Search for the cell housing the specified text and yield its (x, y) center coordinate. 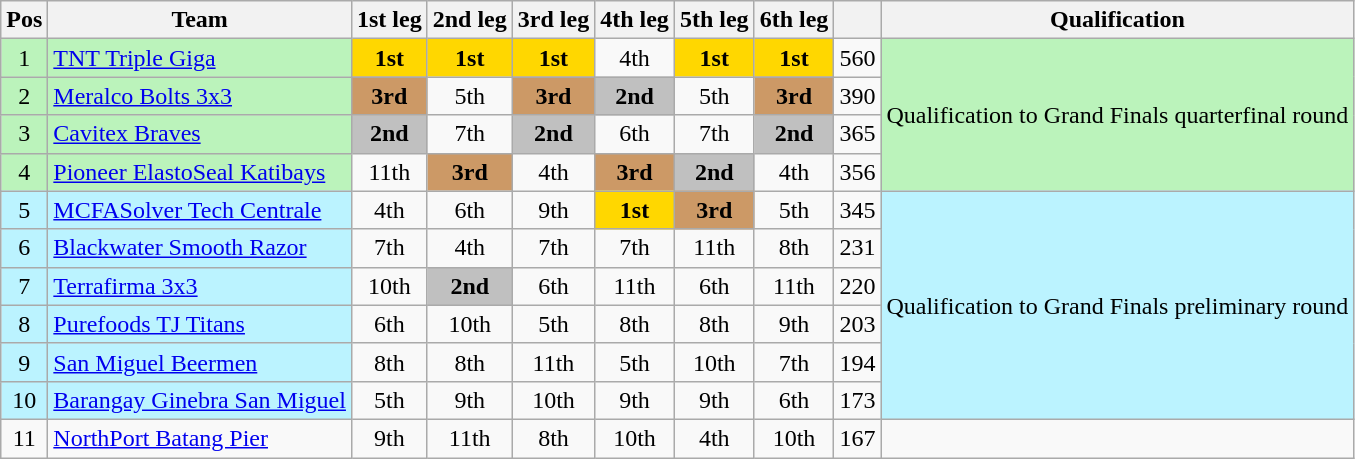
173 (858, 400)
5 (24, 210)
Team (200, 20)
345 (858, 210)
11 (24, 438)
1st leg (389, 20)
Qualification to Grand Finals quarterfinal round (1118, 115)
Meralco Bolts 3x3 (200, 96)
San Miguel Beermen (200, 362)
231 (858, 248)
560 (858, 58)
203 (858, 324)
3 (24, 134)
Terrafirma 3x3 (200, 286)
5th leg (714, 20)
Pioneer ElastoSeal Katibays (200, 172)
10 (24, 400)
365 (858, 134)
Barangay Ginebra San Miguel (200, 400)
1 (24, 58)
2 (24, 96)
4 (24, 172)
TNT Triple Giga (200, 58)
2nd leg (470, 20)
Pos (24, 20)
Blackwater Smooth Razor (200, 248)
NorthPort Batang Pier (200, 438)
8 (24, 324)
3rd leg (553, 20)
390 (858, 96)
Qualification (1118, 20)
6 (24, 248)
Qualification to Grand Finals preliminary round (1118, 305)
356 (858, 172)
7 (24, 286)
220 (858, 286)
Purefoods TJ Titans (200, 324)
194 (858, 362)
4th leg (635, 20)
MCFASolver Tech Centrale (200, 210)
Cavitex Braves (200, 134)
167 (858, 438)
9 (24, 362)
6th leg (794, 20)
